From the cell containing the given text, extract its center point as [X, Y] coordinate. 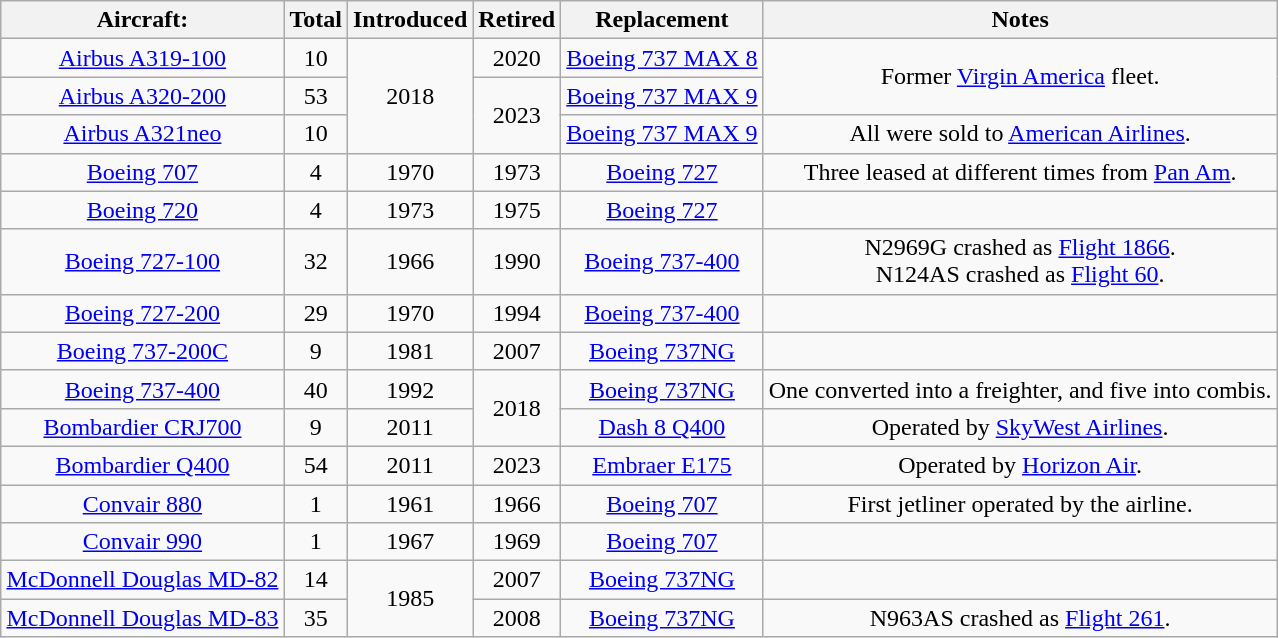
N963AS crashed as Flight 261. [1020, 618]
1992 [410, 389]
Boeing 737-200C [142, 351]
1994 [517, 313]
54 [316, 465]
Dash 8 Q400 [662, 427]
Three leased at different times from Pan Am. [1020, 172]
2008 [517, 618]
First jetliner operated by the airline. [1020, 503]
1961 [410, 503]
Embraer E175 [662, 465]
Boeing 720 [142, 210]
1990 [517, 262]
1967 [410, 542]
Aircraft: [142, 20]
Former Virgin America fleet. [1020, 77]
1981 [410, 351]
29 [316, 313]
Operated by Horizon Air. [1020, 465]
Airbus A319-100 [142, 58]
Introduced [410, 20]
McDonnell Douglas MD-83 [142, 618]
All were sold to American Airlines. [1020, 134]
Convair 990 [142, 542]
35 [316, 618]
McDonnell Douglas MD-82 [142, 580]
2020 [517, 58]
1969 [517, 542]
53 [316, 96]
Notes [1020, 20]
One converted into a freighter, and five into combis. [1020, 389]
Airbus A321neo [142, 134]
Convair 880 [142, 503]
Replacement [662, 20]
Boeing 727-200 [142, 313]
14 [316, 580]
Operated by SkyWest Airlines. [1020, 427]
Total [316, 20]
40 [316, 389]
1975 [517, 210]
1985 [410, 599]
Retired [517, 20]
Boeing 727-100 [142, 262]
N2969G crashed as Flight 1866.N124AS crashed as Flight 60. [1020, 262]
Boeing 737 MAX 8 [662, 58]
32 [316, 262]
Bombardier Q400 [142, 465]
Bombardier CRJ700 [142, 427]
Airbus A320-200 [142, 96]
